Capture the cell that displays the provided text and extract its [x, y] central coordinate. 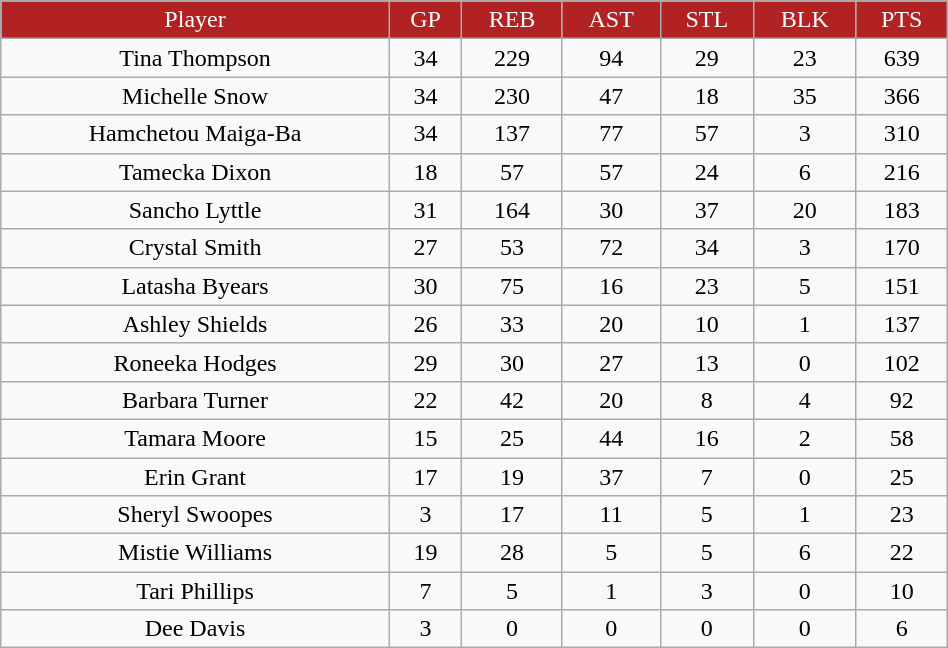
Ashley Shields [196, 324]
42 [512, 400]
13 [706, 362]
Tamecka Dixon [196, 172]
Dee Davis [196, 629]
35 [804, 96]
47 [611, 96]
11 [611, 515]
31 [426, 210]
639 [902, 58]
164 [512, 210]
4 [804, 400]
216 [902, 172]
230 [512, 96]
Sancho Lyttle [196, 210]
33 [512, 324]
366 [902, 96]
53 [512, 248]
Roneeka Hodges [196, 362]
229 [512, 58]
PTS [902, 20]
183 [902, 210]
GP [426, 20]
92 [902, 400]
Mistie Williams [196, 553]
75 [512, 286]
8 [706, 400]
72 [611, 248]
Latasha Byears [196, 286]
Crystal Smith [196, 248]
151 [902, 286]
Sheryl Swoopes [196, 515]
170 [902, 248]
24 [706, 172]
28 [512, 553]
310 [902, 134]
Hamchetou Maiga-Ba [196, 134]
Tari Phillips [196, 591]
77 [611, 134]
Tamara Moore [196, 438]
REB [512, 20]
STL [706, 20]
58 [902, 438]
26 [426, 324]
15 [426, 438]
Tina Thompson [196, 58]
44 [611, 438]
94 [611, 58]
2 [804, 438]
Barbara Turner [196, 400]
Player [196, 20]
BLK [804, 20]
102 [902, 362]
AST [611, 20]
Erin Grant [196, 477]
Michelle Snow [196, 96]
